Extract the [X, Y] coordinate from the center of the cell holding the provided text.  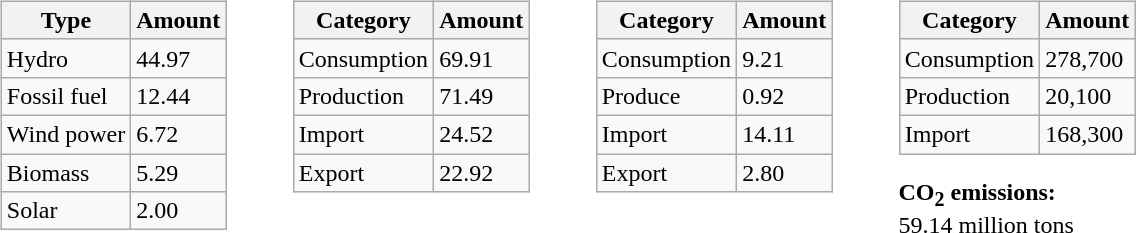
Wind power [66, 134]
Biomass [66, 173]
69.91 [482, 58]
Fossil fuel [66, 96]
2.80 [784, 173]
Produce [666, 96]
24.52 [482, 134]
278,700 [1088, 58]
14.11 [784, 134]
0.92 [784, 96]
Hydro [66, 58]
22.92 [482, 173]
9.21 [784, 58]
20,100 [1088, 96]
6.72 [178, 134]
Type [66, 20]
44.97 [178, 58]
5.29 [178, 173]
12.44 [178, 96]
Solar [66, 211]
71.49 [482, 96]
168,300 [1088, 134]
2.00 [178, 211]
